Scan for the cell matching the given text and deliver its [X, Y] coordinate at center. 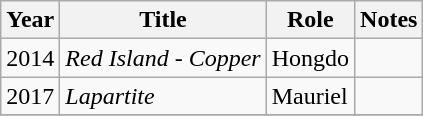
Year [30, 20]
Hongdo [310, 58]
Title [163, 20]
2017 [30, 96]
Notes [389, 20]
Role [310, 20]
Lapartite [163, 96]
Red Island - Copper [163, 58]
2014 [30, 58]
Mauriel [310, 96]
